Output the (x, y) coordinate of the center of the cell containing the given text.  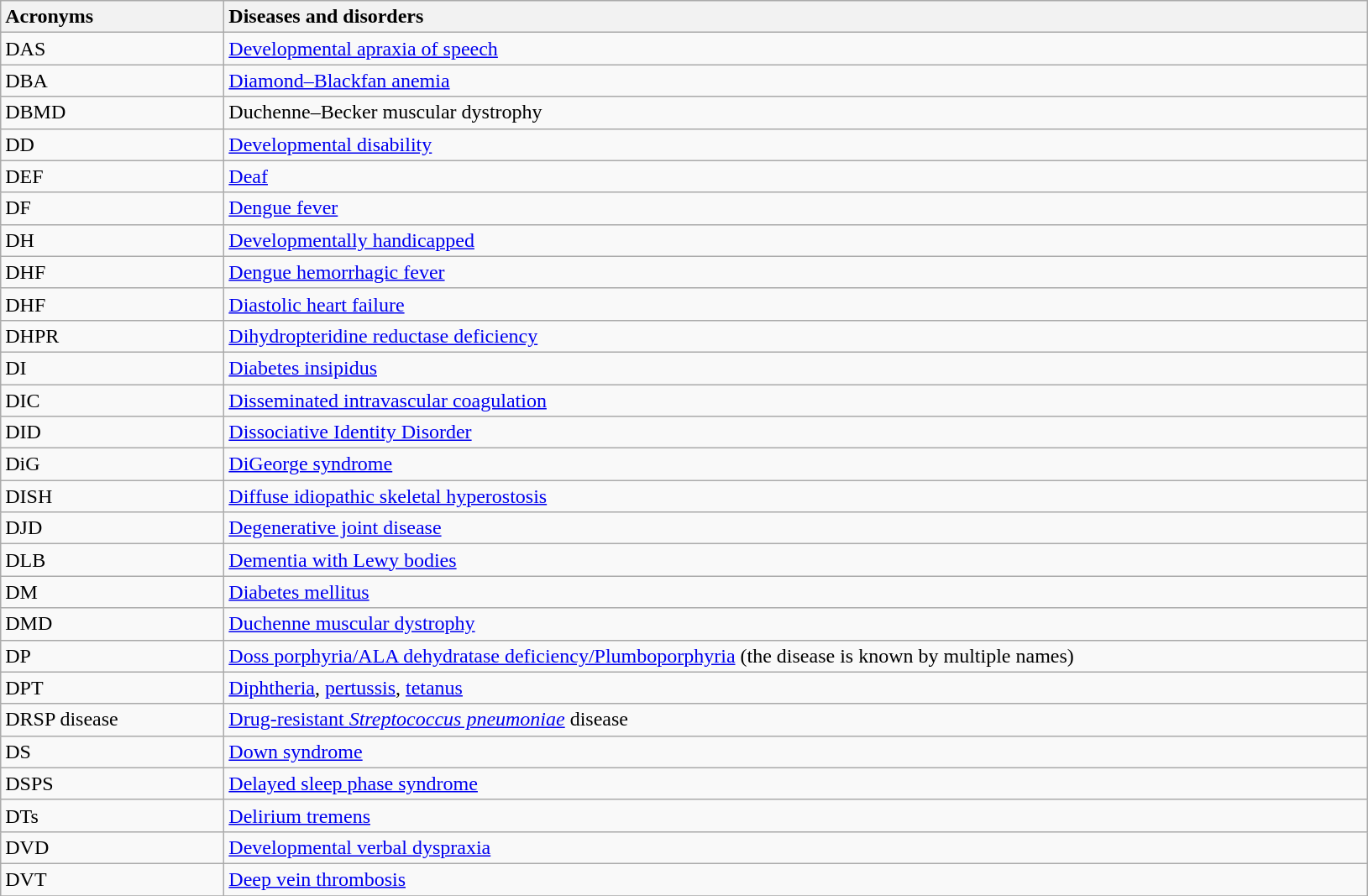
DVT (113, 879)
DHPR (113, 336)
DS (113, 752)
DBMD (113, 113)
Diseases and disorders (796, 17)
DBA (113, 81)
Disseminated intravascular coagulation (796, 401)
DIC (113, 401)
Developmentally handicapped (796, 240)
DH (113, 240)
Diabetes insipidus (796, 368)
DRSP disease (113, 720)
DiG (113, 464)
DJD (113, 528)
Developmental verbal dyspraxia (796, 847)
Deep vein thrombosis (796, 879)
DP (113, 656)
DVD (113, 847)
Diastolic heart failure (796, 304)
Diamond–Blackfan anemia (796, 81)
DI (113, 368)
DLB (113, 560)
DISH (113, 496)
Dengue hemorrhagic fever (796, 272)
Dementia with Lewy bodies (796, 560)
DID (113, 432)
DD (113, 144)
Duchenne muscular dystrophy (796, 624)
DEF (113, 176)
DM (113, 592)
DF (113, 208)
Duchenne–Becker muscular dystrophy (796, 113)
DPT (113, 688)
Acronyms (113, 17)
DSPS (113, 783)
Dengue fever (796, 208)
Delayed sleep phase syndrome (796, 783)
Diffuse idiopathic skeletal hyperostosis (796, 496)
Deaf (796, 176)
DAS (113, 49)
Dihydropteridine reductase deficiency (796, 336)
DiGeorge syndrome (796, 464)
Dissociative Identity Disorder (796, 432)
Developmental apraxia of speech (796, 49)
Down syndrome (796, 752)
Delirium tremens (796, 815)
Developmental disability (796, 144)
Drug-resistant Streptococcus pneumoniae disease (796, 720)
Doss porphyria/ALA dehydratase deficiency/Plumboporphyria (the disease is known by multiple names) (796, 656)
Diphtheria, pertussis, tetanus (796, 688)
Diabetes mellitus (796, 592)
DTs (113, 815)
Degenerative joint disease (796, 528)
DMD (113, 624)
